Return the [X, Y] coordinate for the center point of the cell that contains the specified text.  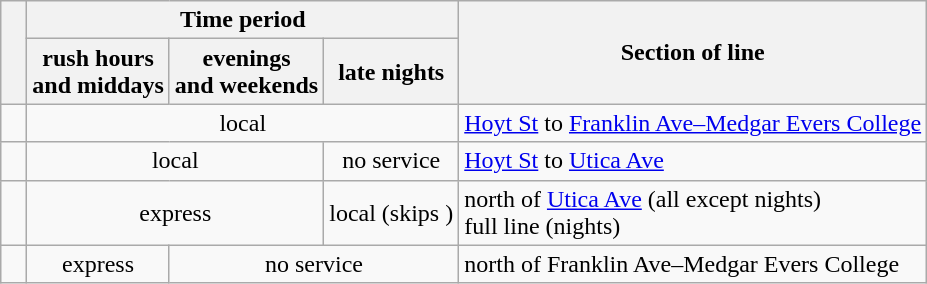
north of Utica Ave (all except nights)full line (nights) [693, 212]
Hoyt St to Franklin Ave–Medgar Evers College [693, 123]
late nights [392, 72]
local (skips ) [392, 212]
eveningsand weekends [246, 72]
Time period [243, 20]
Section of line [693, 52]
rush hoursand middays [98, 72]
north of Franklin Ave–Medgar Evers College [693, 264]
Hoyt St to Utica Ave [693, 161]
